Detect which cell encompasses the target text, then output its [X, Y] center coordinate. 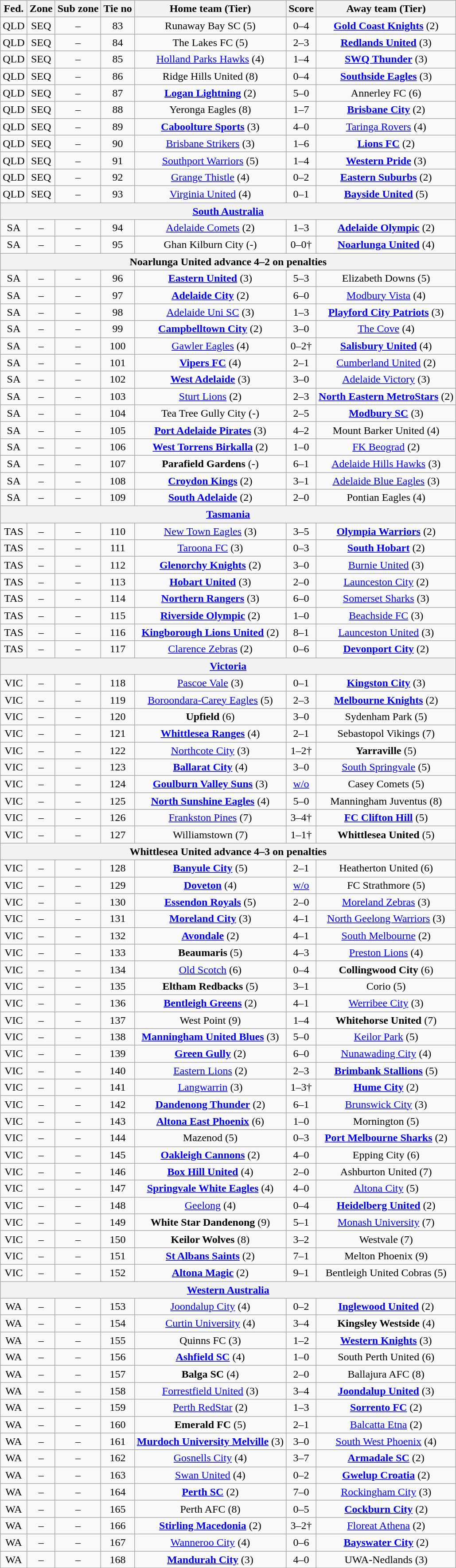
99 [118, 329]
Heidelberg United (2) [386, 1205]
Zone [41, 9]
Heatherton United (6) [386, 868]
Away team (Tier) [386, 9]
Whitehorse United (7) [386, 1020]
Kingston City (3) [386, 683]
134 [118, 969]
White Star Dandenong (9) [210, 1222]
Somerset Sharks (3) [386, 599]
135 [118, 986]
Gawler Eagles (4) [210, 346]
165 [118, 1509]
Launceston City (2) [386, 582]
124 [118, 784]
Grange Thistle (4) [210, 177]
Floreat Athena (2) [386, 1525]
Altona City (5) [386, 1189]
140 [118, 1071]
Gwelup Croatia (2) [386, 1475]
The Cove (4) [386, 329]
St Albans Saints (2) [210, 1256]
Modbury Vista (4) [386, 295]
Melton Phoenix (9) [386, 1256]
The Lakes FC (5) [210, 43]
Armadale SC (2) [386, 1458]
163 [118, 1475]
147 [118, 1189]
85 [118, 59]
Geelong (4) [210, 1205]
Sub zone [78, 9]
3–2 [301, 1239]
Tie no [118, 9]
121 [118, 733]
Balcatta Etna (2) [386, 1425]
0–2† [301, 346]
Sydenham Park (5) [386, 716]
North Eastern MetroStars (2) [386, 396]
Rockingham City (3) [386, 1492]
Noarlunga United advance 4–2 on penalties [228, 262]
Logan Lightning (2) [210, 93]
Pontian Eagles (4) [386, 498]
Sebastopol Vikings (7) [386, 733]
168 [118, 1559]
Green Gully (2) [210, 1054]
Brunswick City (3) [386, 1104]
167 [118, 1542]
90 [118, 143]
North Geelong Warriors (3) [386, 919]
123 [118, 767]
Home team (Tier) [210, 9]
Mazenod (5) [210, 1138]
South Hobart (2) [386, 548]
Manningham United Blues (3) [210, 1037]
139 [118, 1054]
1–7 [301, 110]
109 [118, 498]
142 [118, 1104]
2–5 [301, 413]
Dandenong Thunder (2) [210, 1104]
132 [118, 936]
FK Beograd (2) [386, 447]
Whittlesea United advance 4–3 on penalties [228, 852]
Bentleigh Greens (2) [210, 1003]
Noarlunga United (4) [386, 245]
Gosnells City (4) [210, 1458]
Taringa Rovers (4) [386, 127]
157 [118, 1374]
Adelaide Olympic (2) [386, 228]
Annerley FC (6) [386, 93]
Victoria [228, 666]
152 [118, 1273]
97 [118, 295]
137 [118, 1020]
Fed. [14, 9]
162 [118, 1458]
144 [118, 1138]
Whittlesea United (5) [386, 835]
West Point (9) [210, 1020]
89 [118, 127]
Port Melbourne Sharks (2) [386, 1138]
Parafield Gardens (-) [210, 464]
Playford City Patriots (3) [386, 312]
154 [118, 1324]
Forrestfield United (3) [210, 1391]
Perth SC (2) [210, 1492]
Werribee City (3) [386, 1003]
94 [118, 228]
158 [118, 1391]
Ghan Kilburn City (-) [210, 245]
114 [118, 599]
4–2 [301, 430]
South Melbourne (2) [386, 936]
Collingwood City (6) [386, 969]
160 [118, 1425]
Quinns FC (3) [210, 1340]
Devonport City (2) [386, 649]
South Perth United (6) [386, 1357]
133 [118, 952]
113 [118, 582]
129 [118, 885]
7–0 [301, 1492]
Brisbane Strikers (3) [210, 143]
104 [118, 413]
Altona Magic (2) [210, 1273]
Wanneroo City (4) [210, 1542]
127 [118, 835]
8–1 [301, 632]
Northern Rangers (3) [210, 599]
Cumberland United (2) [386, 363]
1–6 [301, 143]
Keilor Park (5) [386, 1037]
153 [118, 1307]
Upfield (6) [210, 716]
Taroona FC (3) [210, 548]
West Torrens Birkalla (2) [210, 447]
Western Pride (3) [386, 160]
105 [118, 430]
Moreland City (3) [210, 919]
3–5 [301, 531]
5–3 [301, 279]
Eastern United (3) [210, 279]
Yeronga Eagles (8) [210, 110]
Essendon Royals (5) [210, 902]
Adelaide Victory (3) [386, 379]
119 [118, 700]
Avondale (2) [210, 936]
Glenorchy Knights (2) [210, 565]
Banyule City (5) [210, 868]
Joondalup United (3) [386, 1391]
Runaway Bay SC (5) [210, 26]
Southport Warriors (5) [210, 160]
110 [118, 531]
Beaumaris (5) [210, 952]
New Town Eagles (3) [210, 531]
Hobart United (3) [210, 582]
Bayside United (5) [386, 194]
Campbelltown City (2) [210, 329]
Hume City (2) [386, 1088]
Monash University (7) [386, 1222]
Modbury SC (3) [386, 413]
92 [118, 177]
Melbourne Knights (2) [386, 700]
112 [118, 565]
149 [118, 1222]
Eastern Suburbs (2) [386, 177]
Joondalup City (4) [210, 1307]
Emerald FC (5) [210, 1425]
Ashfield SC (4) [210, 1357]
Northcote City (3) [210, 751]
122 [118, 751]
91 [118, 160]
Virginia United (4) [210, 194]
102 [118, 379]
Ballajura AFC (8) [386, 1374]
130 [118, 902]
Stirling Macedonia (2) [210, 1525]
1–3† [301, 1088]
101 [118, 363]
106 [118, 447]
FC Strathmore (5) [386, 885]
138 [118, 1037]
Ashburton United (7) [386, 1172]
Beachside FC (3) [386, 616]
Perth RedStar (2) [210, 1408]
95 [118, 245]
83 [118, 26]
Bentleigh United Cobras (5) [386, 1273]
9–1 [301, 1273]
1–1† [301, 835]
Box Hill United (4) [210, 1172]
Sorrento FC (2) [386, 1408]
Pascoe Vale (3) [210, 683]
Tasmania [228, 515]
161 [118, 1441]
Oakleigh Cannons (2) [210, 1155]
Bayswater City (2) [386, 1542]
South West Phoenix (4) [386, 1441]
North Sunshine Eagles (4) [210, 801]
155 [118, 1340]
Inglewood United (2) [386, 1307]
Goulburn Valley Suns (3) [210, 784]
156 [118, 1357]
Eastern Lions (2) [210, 1071]
Adelaide Blue Eagles (3) [386, 480]
103 [118, 396]
Langwarrin (3) [210, 1088]
98 [118, 312]
Caboolture Sports (3) [210, 127]
Ridge Hills United (8) [210, 76]
Adelaide Hills Hawks (3) [386, 464]
Whittlesea Ranges (4) [210, 733]
Vipers FC (4) [210, 363]
South Springvale (5) [386, 767]
South Australia [228, 211]
Salisbury United (4) [386, 346]
Casey Comets (5) [386, 784]
1–2 [301, 1340]
88 [118, 110]
7–1 [301, 1256]
118 [118, 683]
87 [118, 93]
Adelaide City (2) [210, 295]
Murdoch University Melville (3) [210, 1441]
Boroondara-Carey Eagles (5) [210, 700]
Riverside Olympic (2) [210, 616]
108 [118, 480]
4–3 [301, 952]
Corio (5) [386, 986]
Adelaide Uni SC (3) [210, 312]
Ballarat City (4) [210, 767]
South Adelaide (2) [210, 498]
Old Scotch (6) [210, 969]
Brimbank Stallions (5) [386, 1071]
Adelaide Comets (2) [210, 228]
120 [118, 716]
126 [118, 818]
150 [118, 1239]
Elizabeth Downs (5) [386, 279]
Keilor Wolves (8) [210, 1239]
Cockburn City (2) [386, 1509]
131 [118, 919]
Croydon Kings (2) [210, 480]
Frankston Pines (7) [210, 818]
Mornington (5) [386, 1121]
141 [118, 1088]
Westvale (7) [386, 1239]
1–2† [301, 751]
Kingborough Lions United (2) [210, 632]
Altona East Phoenix (6) [210, 1121]
Swan United (4) [210, 1475]
Doveton (4) [210, 885]
111 [118, 548]
125 [118, 801]
159 [118, 1408]
146 [118, 1172]
117 [118, 649]
115 [118, 616]
FC Clifton Hill (5) [386, 818]
136 [118, 1003]
166 [118, 1525]
Manningham Juventus (8) [386, 801]
116 [118, 632]
Epping City (6) [386, 1155]
Mount Barker United (4) [386, 430]
0–5 [301, 1509]
Olympia Warriors (2) [386, 531]
Brisbane City (2) [386, 110]
Nunawading City (4) [386, 1054]
107 [118, 464]
Williamstown (7) [210, 835]
93 [118, 194]
Port Adelaide Pirates (3) [210, 430]
Gold Coast Knights (2) [386, 26]
3–7 [301, 1458]
Curtin University (4) [210, 1324]
Redlands United (3) [386, 43]
Southside Eagles (3) [386, 76]
Sturt Lions (2) [210, 396]
Eltham Redbacks (5) [210, 986]
Preston Lions (4) [386, 952]
Moreland Zebras (3) [386, 902]
Springvale White Eagles (4) [210, 1189]
Lions FC (2) [386, 143]
3–2† [301, 1525]
West Adelaide (3) [210, 379]
164 [118, 1492]
100 [118, 346]
Mandurah City (3) [210, 1559]
0–0† [301, 245]
Holland Parks Hawks (4) [210, 59]
Western Australia [228, 1290]
Yarraville (5) [386, 751]
Tea Tree Gully City (-) [210, 413]
84 [118, 43]
128 [118, 868]
86 [118, 76]
UWA-Nedlands (3) [386, 1559]
3–4† [301, 818]
Clarence Zebras (2) [210, 649]
5–1 [301, 1222]
Score [301, 9]
151 [118, 1256]
Balga SC (4) [210, 1374]
145 [118, 1155]
Launceston United (3) [386, 632]
143 [118, 1121]
96 [118, 279]
Western Knights (3) [386, 1340]
148 [118, 1205]
Burnie United (3) [386, 565]
Perth AFC (8) [210, 1509]
SWQ Thunder (3) [386, 59]
Kingsley Westside (4) [386, 1324]
